Search for the cell housing the specified text and yield its (X, Y) center coordinate. 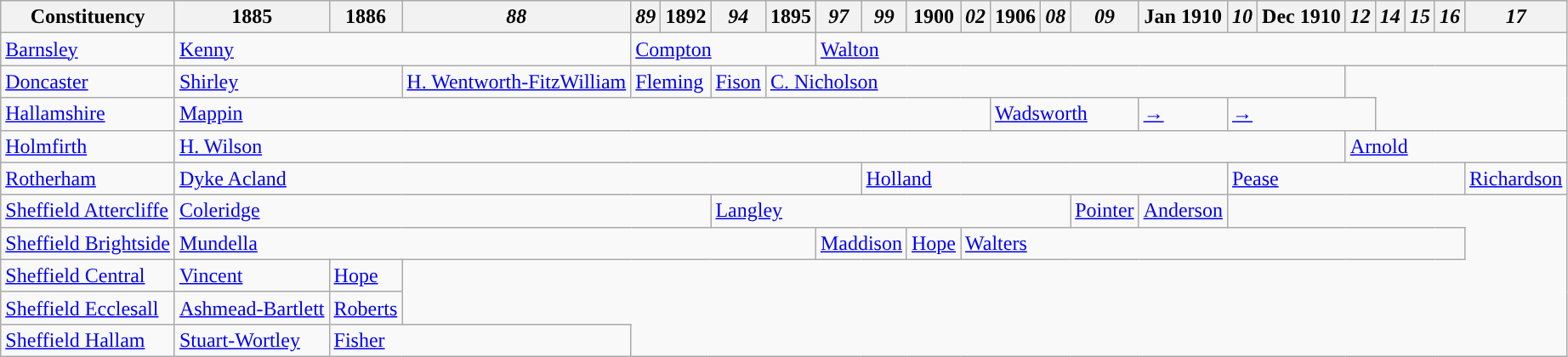
Rotherham (88, 178)
Pease (1345, 178)
Sheffield Hallam (88, 340)
Sheffield Ecclesall (88, 308)
Fleming (671, 82)
Holmfirth (88, 146)
Wadsworth (1065, 114)
Doncaster (88, 82)
Maddison (861, 243)
Jan 1910 (1183, 17)
17 (1516, 17)
Arnold (1456, 146)
1885 (252, 17)
97 (838, 17)
Mappin (582, 114)
Mundella (495, 243)
Shirley (287, 82)
Sheffield Brightside (88, 243)
Fison (738, 82)
Walton (1190, 49)
Compton (724, 49)
Roberts (366, 308)
1900 (934, 17)
Sheffield Attercliffe (88, 211)
Stuart-Wortley (252, 340)
1886 (366, 17)
02 (976, 17)
Barnsley (88, 49)
Walters (1213, 243)
Langley (891, 211)
Richardson (1516, 178)
1895 (791, 17)
12 (1361, 17)
Hallamshire (88, 114)
Coleridge (442, 211)
09 (1105, 17)
94 (738, 17)
14 (1389, 17)
99 (884, 17)
Ashmead-Bartlett (252, 308)
Constituency (88, 17)
Holland (1044, 178)
1906 (1015, 17)
H. Wilson (760, 146)
88 (517, 17)
Kenny (402, 49)
Fisher (480, 340)
08 (1056, 17)
1892 (685, 17)
H. Wentworth-FitzWilliam (517, 82)
Dyke Acland (518, 178)
Dec 1910 (1302, 17)
Sheffield Central (88, 275)
Vincent (252, 275)
Pointer (1105, 211)
Anderson (1183, 211)
10 (1241, 17)
C. Nicholson (1055, 82)
16 (1449, 17)
89 (646, 17)
15 (1420, 17)
